Return the [x, y] coordinate for the center point of the cell that contains the specified text.  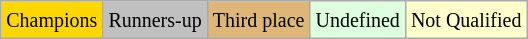
Not Qualified [466, 20]
Champions [52, 20]
Runners-up [155, 20]
Undefined [358, 20]
Third place [258, 20]
